Search for the cell housing the specified text and yield its [X, Y] center coordinate. 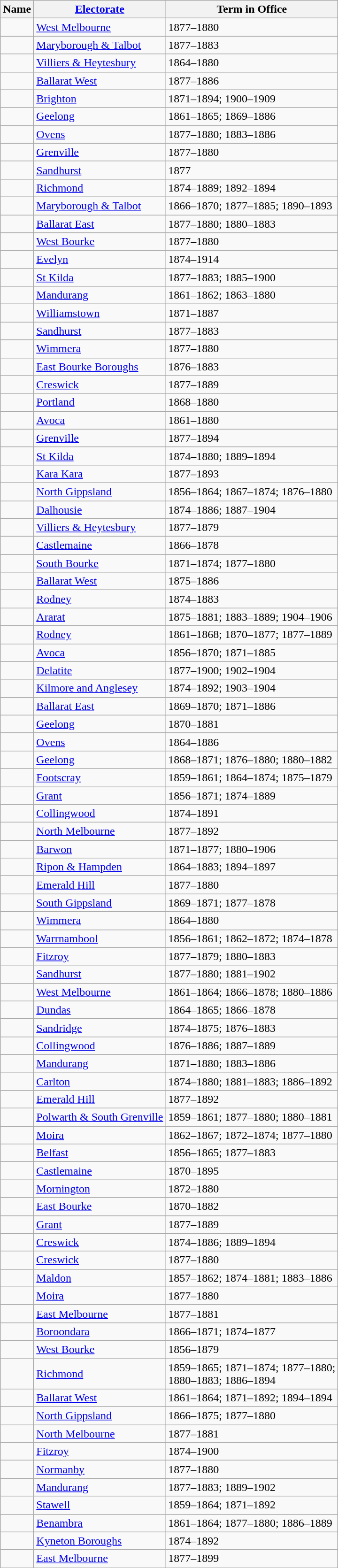
1870–1882 [252, 1207]
1871–1874; 1877–1880 [252, 563]
1856–1879 [252, 1349]
1861–1864; 1871–1892; 1894–1894 [252, 1398]
1864–1883; 1894–1897 [252, 867]
Portland [100, 402]
1874–1880; 1881–1883; 1886–1892 [252, 1081]
1868–1880 [252, 402]
1861–1865; 1869–1886 [252, 116]
Polwarth & South Grenville [100, 1117]
Ripon & Hampden [100, 867]
Barwon [100, 849]
1856–1861; 1862–1872; 1874–1878 [252, 938]
1871–1887 [252, 313]
1859–1864; 1871–1892 [252, 1505]
Carlton [100, 1081]
1877–1880; 1881–1902 [252, 974]
1877–1880; 1883–1886 [252, 134]
1870–1881 [252, 724]
1868–1871; 1876–1880; 1880–1882 [252, 760]
1862–1867; 1872–1874; 1877–1880 [252, 1135]
1859–1865; 1871–1874; 1877–1880;1880–1883; 1886–1894 [252, 1374]
1856–1871; 1874–1889 [252, 796]
1869–1870; 1871–1886 [252, 706]
1866–1878 [252, 546]
1874–1886; 1889–1894 [252, 1242]
1874–1883 [252, 599]
1877–1880; 1880–1883 [252, 224]
Name [17, 9]
Kara Kara [100, 474]
1856–1865; 1877–1883 [252, 1153]
1875–1886 [252, 581]
1869–1871; 1877–1878 [252, 903]
Normanby [100, 1469]
1871–1880; 1883–1886 [252, 1063]
1856–1864; 1867–1874; 1876–1880 [252, 492]
Dundas [100, 1010]
Kyneton Boroughs [100, 1541]
1870–1895 [252, 1171]
1861–1864; 1866–1878; 1880–1886 [252, 992]
East Bourke [100, 1207]
Electorate [100, 9]
1859–1861; 1877–1880; 1880–1881 [252, 1117]
1874–1875; 1876–1883 [252, 1028]
1861–1862; 1863–1880 [252, 295]
Belfast [100, 1153]
Delatite [100, 670]
1877–1879; 1880–1883 [252, 956]
Benambra [100, 1523]
1877 [252, 170]
1875–1881; 1883–1889; 1904–1906 [252, 617]
1866–1875; 1877–1880 [252, 1416]
Kilmore and Anglesey [100, 688]
1871–1894; 1900–1909 [252, 99]
South Gippsland [100, 903]
South Bourke [100, 563]
1877–1883; 1885–1900 [252, 277]
East Bourke Boroughs [100, 367]
1864–1886 [252, 742]
1877–1879 [252, 528]
1871–1877; 1880–1906 [252, 849]
1877–1893 [252, 474]
1874–1889; 1892–1894 [252, 188]
1866–1871; 1874–1877 [252, 1331]
1859–1861; 1864–1874; 1875–1879 [252, 777]
1876–1883 [252, 367]
Term in Office [252, 9]
1856–1870; 1871–1885 [252, 653]
1877–1899 [252, 1559]
1864–1865; 1866–1878 [252, 1010]
Footscray [100, 777]
1861–1868; 1870–1877; 1877–1889 [252, 635]
1876–1886; 1887–1889 [252, 1045]
Stawell [100, 1505]
1877–1894 [252, 438]
Evelyn [100, 260]
Ararat [100, 617]
1877–1900; 1902–1904 [252, 670]
Williamstown [100, 313]
1874–1880; 1889–1894 [252, 456]
1872–1880 [252, 1189]
Warrnambool [100, 938]
Mornington [100, 1189]
1861–1864; 1877–1880; 1886–1889 [252, 1523]
1866–1870; 1877–1885; 1890–1893 [252, 206]
1874–1892 [252, 1541]
Sandridge [100, 1028]
1877–1886 [252, 81]
1874–1900 [252, 1452]
1874–1892; 1903–1904 [252, 688]
1877–1883; 1889–1902 [252, 1487]
Boroondara [100, 1331]
1874–1891 [252, 814]
1874–1886; 1887–1904 [252, 509]
Brighton [100, 99]
1861–1880 [252, 420]
Maldon [100, 1278]
1857–1862; 1874–1881; 1883–1886 [252, 1278]
Dalhousie [100, 509]
1874–1914 [252, 260]
